Search for the cell housing the specified text and yield its [X, Y] center coordinate. 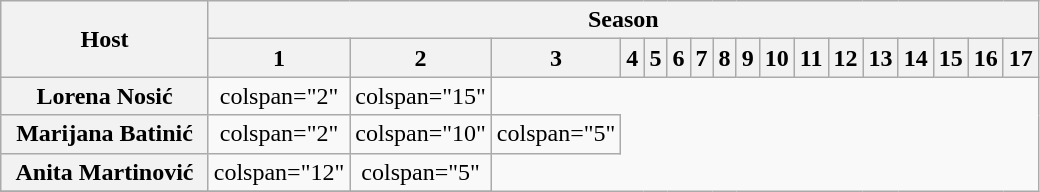
Marijana Batinić [105, 134]
Anita Martinović [105, 172]
colspan="10" [421, 134]
5 [656, 58]
14 [916, 58]
4 [632, 58]
11 [811, 58]
9 [748, 58]
Lorena Nosić [105, 96]
17 [1020, 58]
13 [880, 58]
12 [846, 58]
3 [556, 58]
6 [678, 58]
10 [776, 58]
1 [279, 58]
colspan="15" [421, 96]
2 [421, 58]
Season [623, 20]
15 [950, 58]
7 [702, 58]
16 [986, 58]
Host [105, 39]
8 [724, 58]
colspan="12" [279, 172]
